Pinpoint the cell where the given text exists, returning its (X, Y) midpoint coordinate. 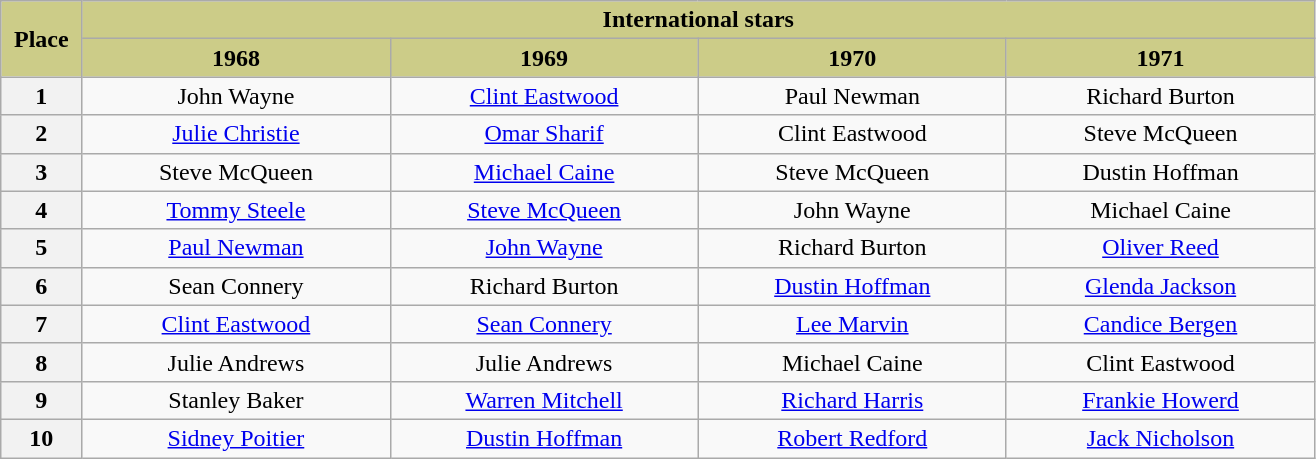
9 (42, 400)
10 (42, 438)
1969 (544, 58)
3 (42, 172)
2 (42, 134)
5 (42, 248)
7 (42, 324)
Lee Marvin (852, 324)
Frankie Howerd (1160, 400)
8 (42, 362)
4 (42, 210)
Omar Sharif (544, 134)
1970 (852, 58)
Oliver Reed (1160, 248)
Glenda Jackson (1160, 286)
Place (42, 39)
Sidney Poitier (236, 438)
1971 (1160, 58)
1968 (236, 58)
Stanley Baker (236, 400)
Warren Mitchell (544, 400)
Candice Bergen (1160, 324)
Jack Nicholson (1160, 438)
International stars (698, 20)
6 (42, 286)
Robert Redford (852, 438)
Tommy Steele (236, 210)
Richard Harris (852, 400)
Julie Christie (236, 134)
1 (42, 96)
